From the cell containing the given text, extract its center point as [x, y] coordinate. 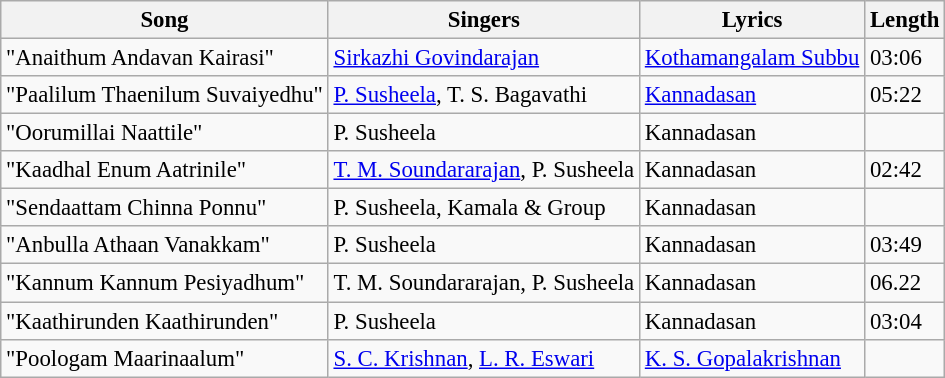
03:49 [905, 245]
"Kaathirunden Kaathirunden" [164, 321]
"Anaithum Andavan Kairasi" [164, 58]
P. Susheela, T. S. Bagavathi [484, 95]
S. C. Krishnan, L. R. Eswari [484, 358]
"Anbulla Athaan Vanakkam" [164, 245]
Lyrics [752, 20]
"Sendaattam Chinna Ponnu" [164, 208]
"Kannum Kannum Pesiyadhum" [164, 283]
Singers [484, 20]
06.22 [905, 283]
K. S. Gopalakrishnan [752, 358]
Song [164, 20]
Kothamangalam Subbu [752, 58]
"Paalilum Thaenilum Suvaiyedhu" [164, 95]
05:22 [905, 95]
03:06 [905, 58]
"Kaadhal Enum Aatrinile" [164, 170]
03:04 [905, 321]
02:42 [905, 170]
P. Susheela, Kamala & Group [484, 208]
"Oorumillai Naattile" [164, 133]
Sirkazhi Govindarajan [484, 58]
Length [905, 20]
"Poologam Maarinaalum" [164, 358]
